Return (x, y) of the center of cell containing provided text 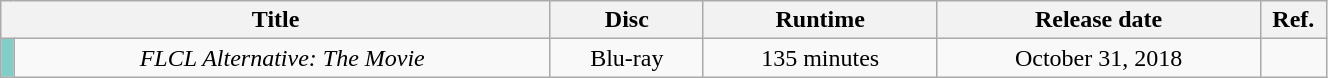
Ref. (1293, 20)
Disc (626, 20)
October 31, 2018 (1098, 58)
FLCL Alternative: The Movie (282, 58)
Runtime (820, 20)
Release date (1098, 20)
135 minutes (820, 58)
Blu-ray (626, 58)
Title (276, 20)
